Determine the [X, Y] coordinate at the center of the cell enclosing the given text.  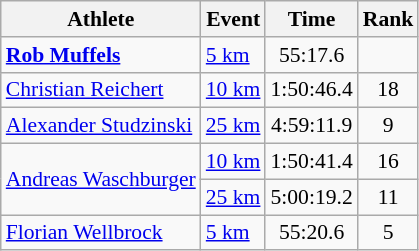
Andreas Waschburger [101, 180]
55:20.6 [311, 233]
9 [388, 126]
5 [388, 233]
Christian Reichert [101, 90]
Rob Muffels [101, 55]
5:00:19.2 [311, 197]
Florian Wellbrock [101, 233]
1:50:46.4 [311, 90]
1:50:41.4 [311, 162]
Alexander Studzinski [101, 126]
55:17.6 [311, 55]
16 [388, 162]
4:59:11.9 [311, 126]
Time [311, 19]
Event [234, 19]
18 [388, 90]
Athlete [101, 19]
11 [388, 197]
Rank [388, 19]
